Capture the cell that displays the provided text and extract its [x, y] central coordinate. 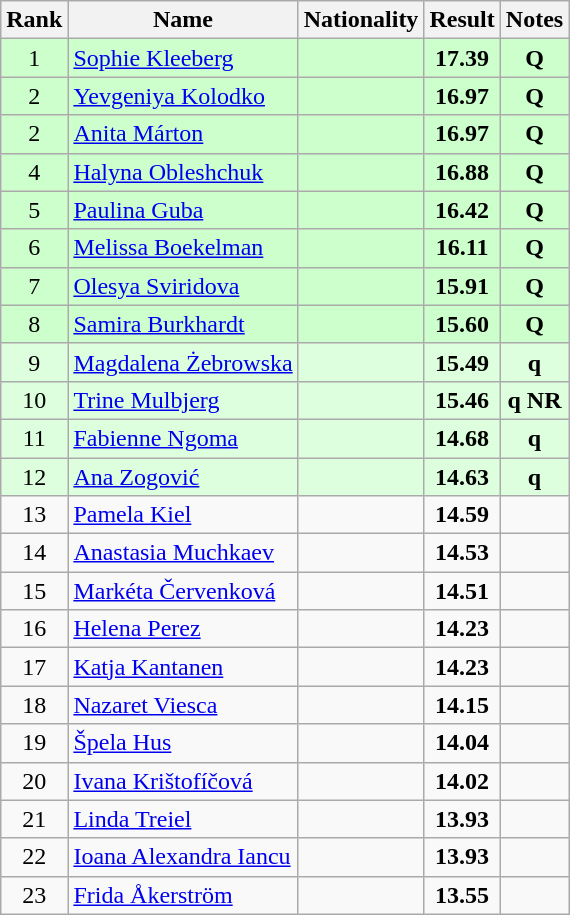
11 [34, 438]
Špela Hus [183, 743]
q NR [534, 400]
13.55 [462, 895]
Paulina Guba [183, 210]
15 [34, 591]
9 [34, 362]
14 [34, 553]
Ioana Alexandra Iancu [183, 857]
7 [34, 286]
8 [34, 324]
Olesya Sviridova [183, 286]
Rank [34, 20]
14.53 [462, 553]
23 [34, 895]
15.91 [462, 286]
10 [34, 400]
Katja Kantanen [183, 667]
16.42 [462, 210]
Anita Márton [183, 134]
19 [34, 743]
Fabienne Ngoma [183, 438]
Notes [534, 20]
15.60 [462, 324]
18 [34, 705]
16 [34, 629]
Frida Åkerström [183, 895]
17 [34, 667]
Ana Zogović [183, 477]
Markéta Červenková [183, 591]
Halyna Obleshchuk [183, 172]
16.11 [462, 248]
Yevgeniya Kolodko [183, 96]
5 [34, 210]
Nazaret Viesca [183, 705]
16.88 [462, 172]
1 [34, 58]
Result [462, 20]
15.46 [462, 400]
14.59 [462, 515]
14.15 [462, 705]
12 [34, 477]
Linda Treiel [183, 819]
4 [34, 172]
14.68 [462, 438]
14.02 [462, 781]
Anastasia Muchkaev [183, 553]
13 [34, 515]
17.39 [462, 58]
Pamela Kiel [183, 515]
Samira Burkhardt [183, 324]
15.49 [462, 362]
14.04 [462, 743]
14.51 [462, 591]
6 [34, 248]
Melissa Boekelman [183, 248]
22 [34, 857]
20 [34, 781]
Sophie Kleeberg [183, 58]
21 [34, 819]
Name [183, 20]
14.63 [462, 477]
Helena Perez [183, 629]
Trine Mulbjerg [183, 400]
Magdalena Żebrowska [183, 362]
Nationality [361, 20]
Ivana Krištofíčová [183, 781]
